Find where the given text appears and provide that cell's center as [X, Y] coordinate. 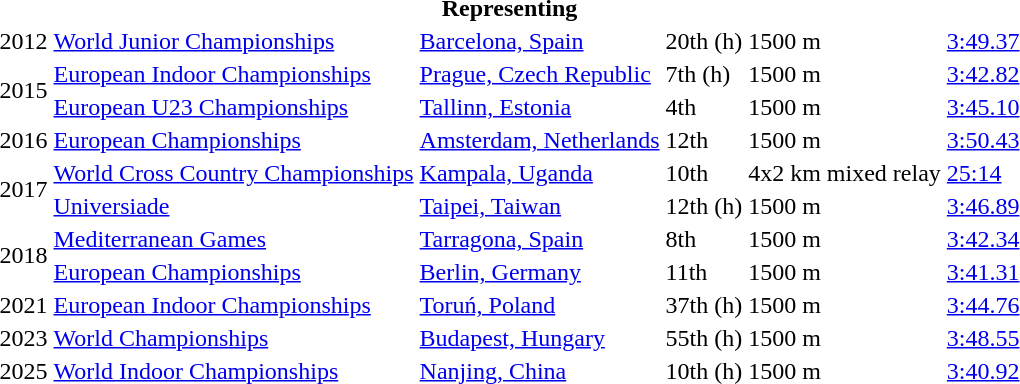
11th [704, 272]
8th [704, 239]
12th (h) [704, 206]
European U23 Championships [234, 107]
12th [704, 140]
World Junior Championships [234, 41]
Tarragona, Spain [540, 239]
Taipei, Taiwan [540, 206]
7th (h) [704, 74]
Budapest, Hungary [540, 338]
4th [704, 107]
10th [704, 173]
Tallinn, Estonia [540, 107]
Mediterranean Games [234, 239]
Universiade [234, 206]
Amsterdam, Netherlands [540, 140]
4x2 km mixed relay [845, 173]
Prague, Czech Republic [540, 74]
55th (h) [704, 338]
Kampala, Uganda [540, 173]
Toruń, Poland [540, 305]
37th (h) [704, 305]
World Cross Country Championships [234, 173]
World Championships [234, 338]
Berlin, Germany [540, 272]
Barcelona, Spain [540, 41]
20th (h) [704, 41]
